Detect which cell encompasses the target text, then output its [X, Y] center coordinate. 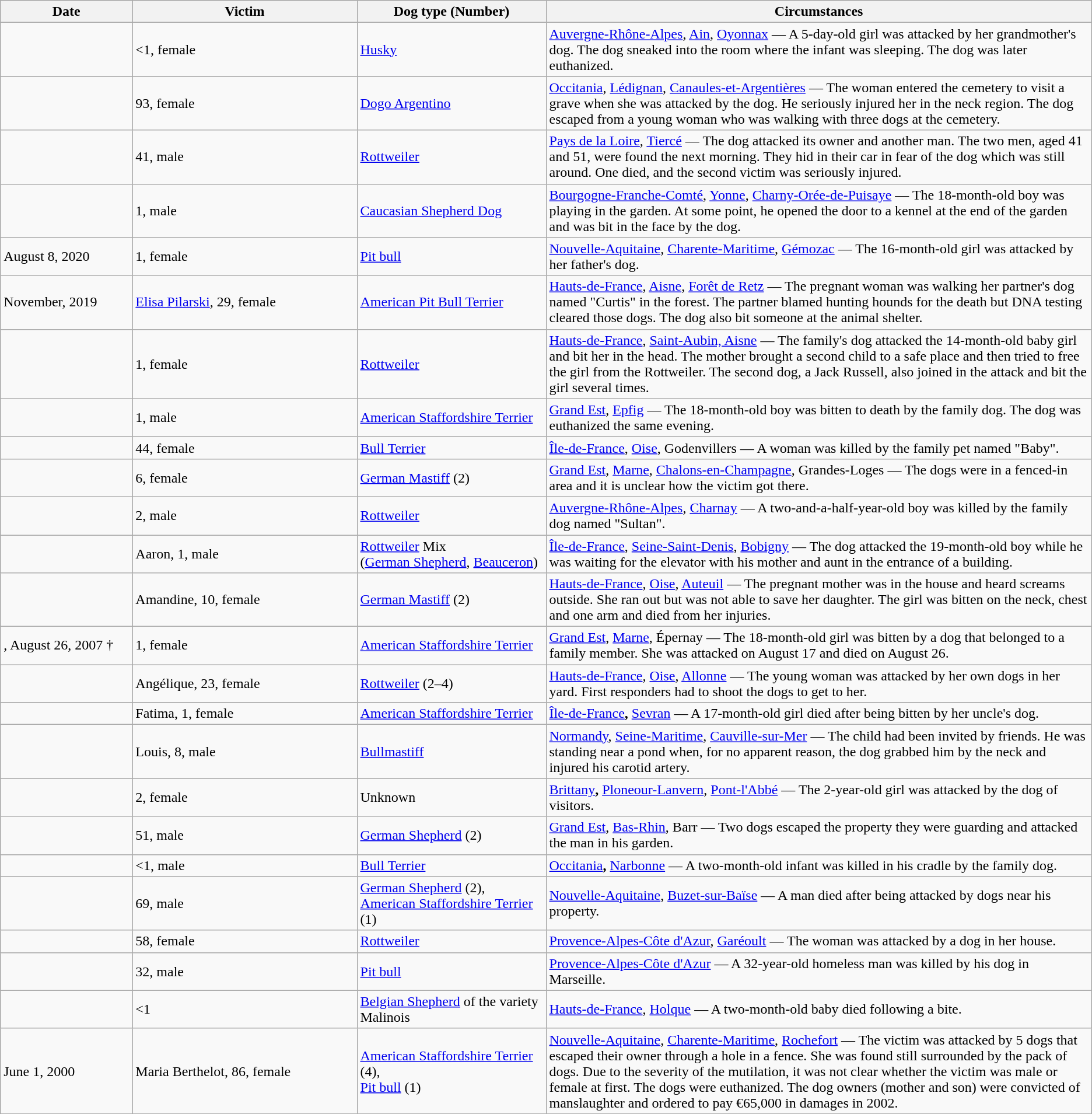
58, female [245, 941]
Nouvelle-Aquitaine, Charente-Maritime, Gémozac — The 16-month-old girl was attacked by her father's dog. [819, 257]
<1, female [245, 50]
41, male [245, 157]
Fatima, 1, female [245, 714]
Victim [245, 12]
American Staffordshire Terrier (4),Pit bull (1) [452, 1071]
Grand Est, Epfig — The 18-month-old boy was bitten to death by the family dog. The dog was euthanized the same evening. [819, 418]
, August 26, 2007 † [66, 645]
Occitania, Narbonne — A two-month-old infant was killed in his cradle by the family dog. [819, 865]
Dog type (Number) [452, 12]
Nouvelle-Aquitaine, Buzet-sur-Baïse — A man died after being attacked by dogs near his property. [819, 903]
Unknown [452, 797]
Hauts-de-France, Holque — A two-month-old baby died following a bite. [819, 1010]
Provence-Alpes-Côte d'Azur — A 32-year-old homeless man was killed by his dog in Marseille. [819, 971]
69, male [245, 903]
Auvergne-Rhône-Alpes, Charnay — A two-and-a-half-year-old boy was killed by the family dog named "Sultan". [819, 516]
German Shepherd (2) [452, 836]
Date [66, 12]
Brittany, Ploneour-Lanvern, Pont-l'Abbé — The 2-year-old girl was attacked by the dog of visitors. [819, 797]
August 8, 2020 [66, 257]
Belgian Shepherd of the variety Malinois [452, 1010]
German Shepherd (2),American Staffordshire Terrier (1) [452, 903]
Hauts-de-France, Oise, Allonne — The young woman was attacked by her own dogs in her yard. First responders had to shoot the dogs to get to her. [819, 684]
44, female [245, 448]
Amandine, 10, female [245, 600]
2, female [245, 797]
Elisa Pilarski, 29, female [245, 302]
Bullmastiff [452, 752]
American Pit Bull Terrier [452, 302]
Île-de-France, Sevran — A 17-month-old girl died after being bitten by her uncle's dog. [819, 714]
Aaron, 1, male [245, 553]
June 1, 2000 [66, 1071]
Angélique, 23, female [245, 684]
<1 [245, 1010]
Grand Est, Marne, Chalons-en-Champagne, Grandes-Loges — The dogs were in a fenced-in area and it is unclear how the victim got there. [819, 477]
Grand Est, Bas-Rhin, Barr — Two dogs escaped the property they were guarding and attacked the man in his garden. [819, 836]
Circumstances [819, 12]
93, female [245, 103]
Île-de-France, Oise, Godenvillers — A woman was killed by the family pet named "Baby". [819, 448]
Rottweiler (2–4) [452, 684]
Rottweiler Mix(German Shepherd, Beauceron) [452, 553]
32, male [245, 971]
Caucasian Shepherd Dog [452, 211]
Louis, 8, male [245, 752]
<1, male [245, 865]
Husky [452, 50]
Maria Berthelot, 86, female [245, 1071]
51, male [245, 836]
2, male [245, 516]
Provence-Alpes-Côte d'Azur, Garéoult — The woman was attacked by a dog in her house. [819, 941]
6, female [245, 477]
Dogo Argentino [452, 103]
November, 2019 [66, 302]
